Search for the cell housing the specified text and yield its [X, Y] center coordinate. 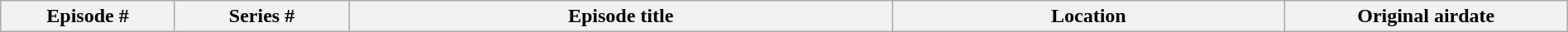
Location [1089, 16]
Episode title [621, 16]
Series # [261, 16]
Episode # [88, 16]
Original airdate [1426, 16]
